From the cell containing the given text, extract its center point as [x, y] coordinate. 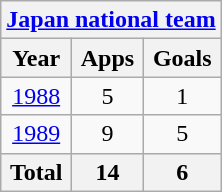
1989 [36, 134]
1988 [36, 96]
Goals [182, 58]
Japan national team [111, 20]
14 [108, 172]
Apps [108, 58]
1 [182, 96]
Year [36, 58]
Total [36, 172]
9 [108, 134]
6 [182, 172]
